Capture the cell that displays the provided text and extract its (X, Y) central coordinate. 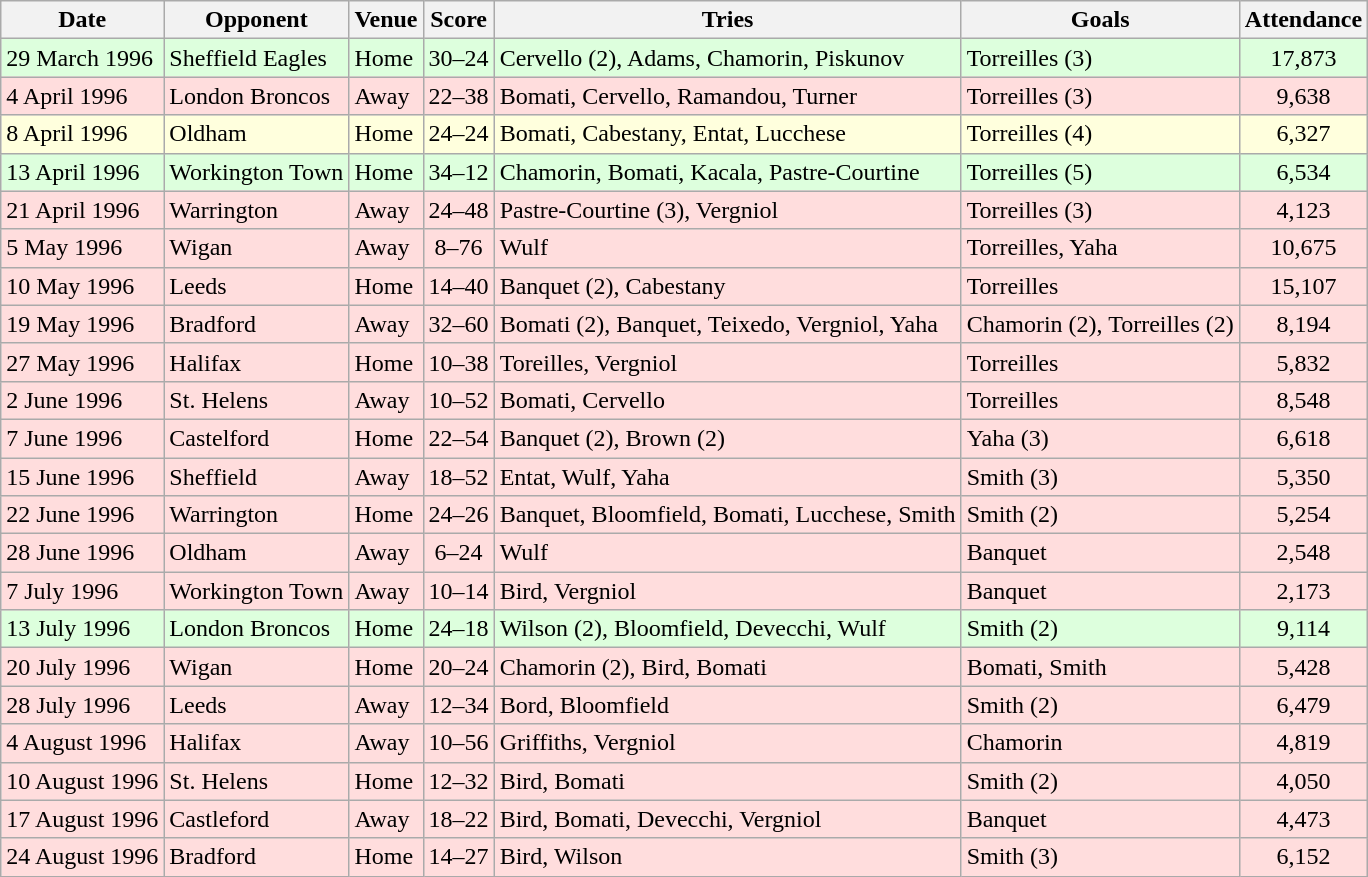
5,832 (1303, 362)
Opponent (256, 20)
Bord, Bloomfield (728, 705)
Score (458, 20)
Bird, Bomati (728, 781)
Chamorin, Bomati, Kacala, Pastre-Courtine (728, 172)
24–24 (458, 134)
6,479 (1303, 705)
30–24 (458, 58)
14–40 (458, 286)
6–24 (458, 553)
Sheffield Eagles (256, 58)
Sheffield (256, 477)
8,548 (1303, 400)
12–32 (458, 781)
24–26 (458, 515)
Castelford (256, 438)
10 August 1996 (82, 781)
Bomati (2), Banquet, Teixedo, Vergniol, Yaha (728, 324)
Banquet (2), Cabestany (728, 286)
10–38 (458, 362)
10–52 (458, 400)
29 March 1996 (82, 58)
Toreilles, Vergniol (728, 362)
7 July 1996 (82, 591)
6,327 (1303, 134)
10 May 1996 (82, 286)
8–76 (458, 248)
2 June 1996 (82, 400)
Torreilles (5) (1100, 172)
4 August 1996 (82, 743)
12–34 (458, 705)
5,428 (1303, 667)
24–18 (458, 629)
2,548 (1303, 553)
18–52 (458, 477)
13 April 1996 (82, 172)
28 July 1996 (82, 705)
5 May 1996 (82, 248)
8 April 1996 (82, 134)
34–12 (458, 172)
Torreilles (4) (1100, 134)
32–60 (458, 324)
Bird, Vergniol (728, 591)
20–24 (458, 667)
Attendance (1303, 20)
Wilson (2), Bloomfield, Devecchi, Wulf (728, 629)
Bird, Bomati, Devecchi, Vergniol (728, 819)
10–56 (458, 743)
20 July 1996 (82, 667)
Yaha (3) (1100, 438)
Bomati, Smith (1100, 667)
4,123 (1303, 210)
4,819 (1303, 743)
6,152 (1303, 857)
Bomati, Cervello, Ramandou, Turner (728, 96)
Cervello (2), Adams, Chamorin, Piskunov (728, 58)
6,618 (1303, 438)
Goals (1100, 20)
8,194 (1303, 324)
18–22 (458, 819)
Bomati, Cabestany, Entat, Lucchese (728, 134)
17,873 (1303, 58)
Pastre-Courtine (3), Vergniol (728, 210)
5,350 (1303, 477)
17 August 1996 (82, 819)
4 April 1996 (82, 96)
Griffiths, Vergniol (728, 743)
9,114 (1303, 629)
2,173 (1303, 591)
Date (82, 20)
22 June 1996 (82, 515)
Banquet (2), Brown (2) (728, 438)
6,534 (1303, 172)
7 June 1996 (82, 438)
Entat, Wulf, Yaha (728, 477)
Castleford (256, 819)
Chamorin (2), Bird, Bomati (728, 667)
4,050 (1303, 781)
24–48 (458, 210)
Bird, Wilson (728, 857)
27 May 1996 (82, 362)
14–27 (458, 857)
9,638 (1303, 96)
13 July 1996 (82, 629)
22–38 (458, 96)
4,473 (1303, 819)
15,107 (1303, 286)
Tries (728, 20)
28 June 1996 (82, 553)
19 May 1996 (82, 324)
24 August 1996 (82, 857)
21 April 1996 (82, 210)
Venue (386, 20)
Chamorin (1100, 743)
Bomati, Cervello (728, 400)
22–54 (458, 438)
10–14 (458, 591)
15 June 1996 (82, 477)
Chamorin (2), Torreilles (2) (1100, 324)
Banquet, Bloomfield, Bomati, Lucchese, Smith (728, 515)
10,675 (1303, 248)
Torreilles, Yaha (1100, 248)
5,254 (1303, 515)
